Identify which cell holds the provided text, then report its [X, Y] central coordinate. 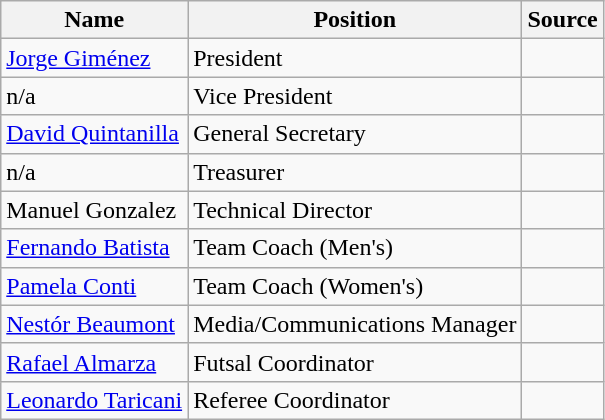
Futsal Coordinator [355, 362]
Leonardo Taricani [94, 400]
Team Coach (Women's) [355, 286]
Team Coach (Men's) [355, 248]
Treasurer [355, 172]
Manuel Gonzalez [94, 210]
Jorge Giménez [94, 58]
General Secretary [355, 134]
Media/Communications Manager [355, 324]
Fernando Batista [94, 248]
Source [562, 20]
Technical Director [355, 210]
Position [355, 20]
Rafael Almarza [94, 362]
President [355, 58]
David Quintanilla [94, 134]
Pamela Conti [94, 286]
Nestór Beaumont [94, 324]
Vice President [355, 96]
Name [94, 20]
Referee Coordinator [355, 400]
